Pinpoint the cell where the given text exists, returning its (X, Y) midpoint coordinate. 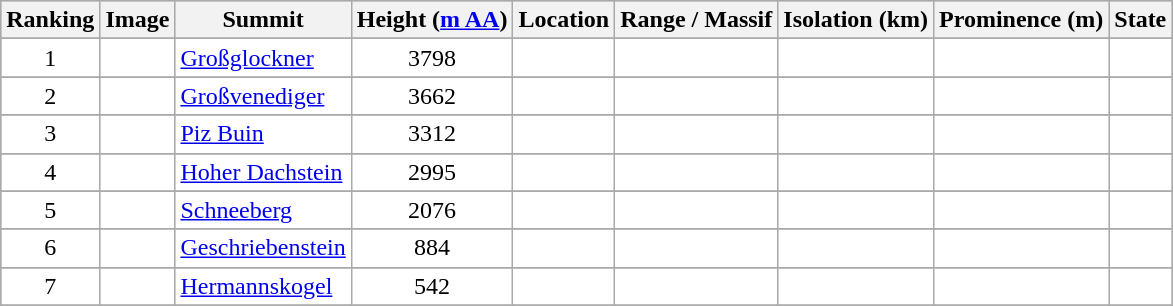
Schneeberg (263, 210)
4 (50, 172)
3662 (432, 96)
Ranking (50, 20)
State (1140, 20)
Isolation (km) (856, 20)
Prominence (m) (1022, 20)
7 (50, 286)
Image (138, 20)
542 (432, 286)
Großvenediger (263, 96)
3 (50, 134)
Großglockner (263, 58)
3312 (432, 134)
1 (50, 58)
Height (m AA) (432, 20)
5 (50, 210)
2995 (432, 172)
Location (564, 20)
Hoher Dachstein (263, 172)
Summit (263, 20)
Hermannskogel (263, 286)
Piz Buin (263, 134)
6 (50, 248)
3798 (432, 58)
884 (432, 248)
Range / Massif (696, 20)
Geschriebenstein (263, 248)
2 (50, 96)
2076 (432, 210)
